Search for the cell housing the specified text and yield its (x, y) center coordinate. 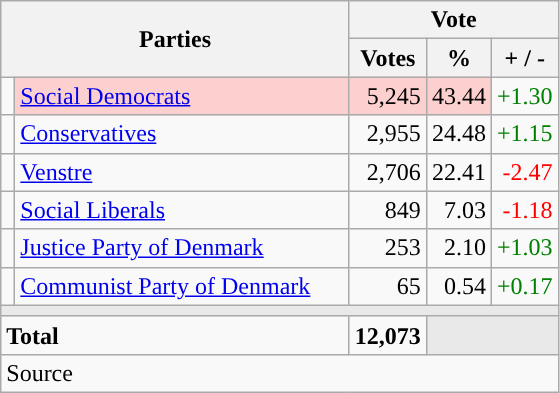
24.48 (458, 134)
+1.15 (524, 134)
2,955 (388, 134)
-2.47 (524, 172)
Communist Party of Denmark (182, 286)
253 (388, 248)
2.10 (458, 248)
Parties (176, 39)
65 (388, 286)
2,706 (388, 172)
7.03 (458, 210)
-1.18 (524, 210)
12,073 (388, 335)
0.54 (458, 286)
% (458, 58)
43.44 (458, 96)
+1.30 (524, 96)
Total (176, 335)
22.41 (458, 172)
Vote (454, 20)
Venstre (182, 172)
+0.17 (524, 286)
Social Liberals (182, 210)
Conservatives (182, 134)
5,245 (388, 96)
+1.03 (524, 248)
+ / - (524, 58)
Votes (388, 58)
Source (280, 373)
Justice Party of Denmark (182, 248)
849 (388, 210)
Social Democrats (182, 96)
